Output the (X, Y) coordinate of the center of the cell containing the given text.  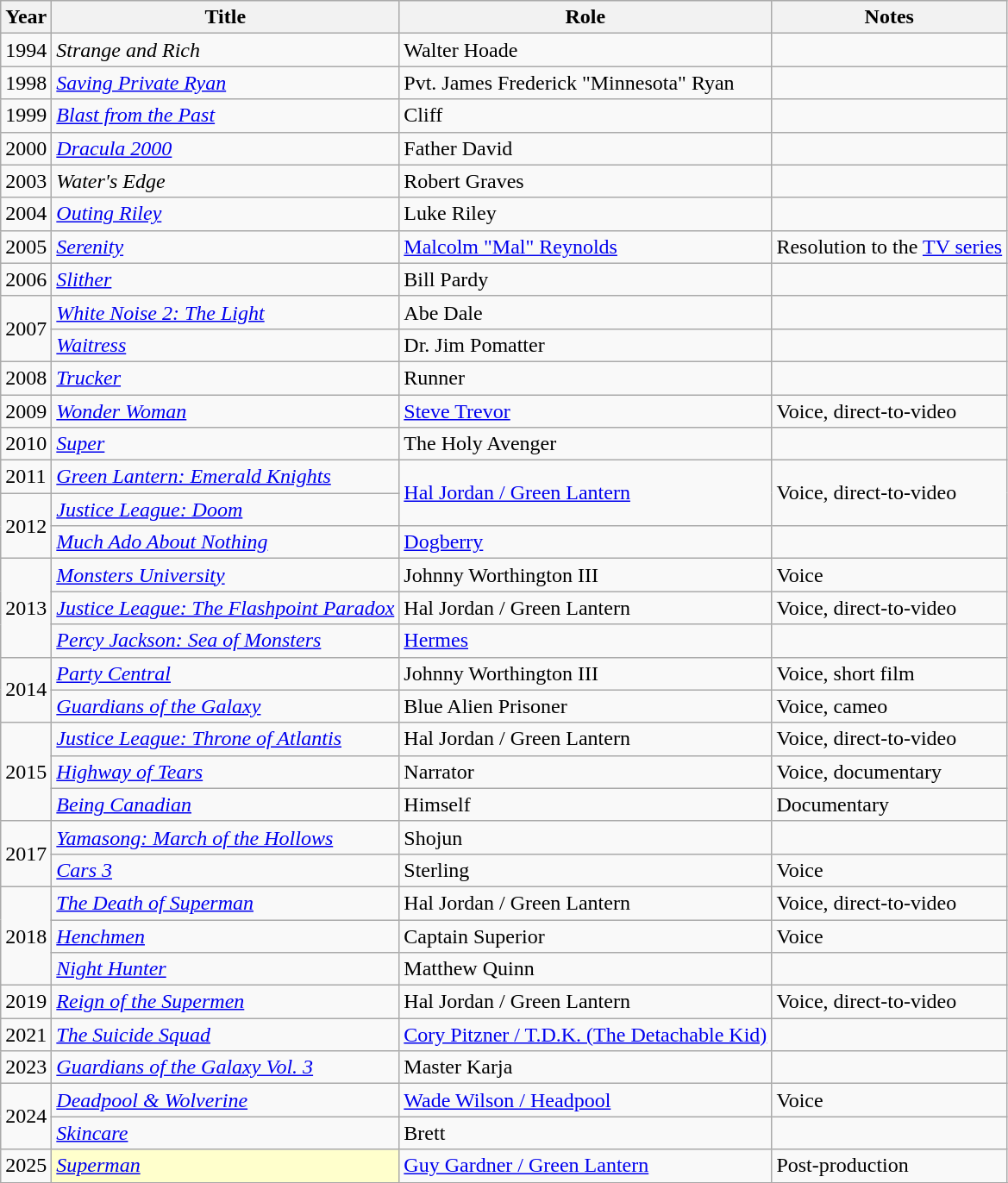
2023 (26, 1067)
Super (226, 444)
Himself (585, 804)
Year (26, 17)
2024 (26, 1117)
Matthew Quinn (585, 969)
2012 (26, 526)
Wade Wilson / Headpool (585, 1100)
2021 (26, 1035)
Post-production (890, 1166)
2018 (26, 936)
The Suicide Squad (226, 1035)
Voice, short film (890, 673)
The Death of Superman (226, 903)
Dracula 2000 (226, 148)
Outing Riley (226, 214)
1998 (26, 83)
2004 (26, 214)
Master Karja (585, 1067)
Cory Pitzner / T.D.K. (The Detachable Kid) (585, 1035)
Wonder Woman (226, 411)
Night Hunter (226, 969)
Captain Superior (585, 936)
Dr. Jim Pomatter (585, 345)
Highway of Tears (226, 772)
Cliff (585, 116)
Title (226, 17)
Resolution to the TV series (890, 247)
Superman (226, 1166)
Serenity (226, 247)
Monsters University (226, 575)
Party Central (226, 673)
Guardians of the Galaxy Vol. 3 (226, 1067)
Sterling (585, 870)
Guardians of the Galaxy (226, 706)
Waitress (226, 345)
Voice, documentary (890, 772)
Green Lantern: Emerald Knights (226, 477)
2009 (26, 411)
Much Ado About Nothing (226, 542)
Skincare (226, 1133)
White Noise 2: The Light (226, 312)
Being Canadian (226, 804)
Blue Alien Prisoner (585, 706)
2006 (26, 279)
2017 (26, 854)
The Holy Avenger (585, 444)
Blast from the Past (226, 116)
Cars 3 (226, 870)
2000 (26, 148)
Justice League: Doom (226, 510)
Slither (226, 279)
Yamasong: March of the Hollows (226, 837)
Deadpool & Wolverine (226, 1100)
Bill Pardy (585, 279)
2019 (26, 1002)
Robert Graves (585, 181)
Walter Hoade (585, 50)
Role (585, 17)
1994 (26, 50)
Guy Gardner / Green Lantern (585, 1166)
Voice, cameo (890, 706)
Steve Trevor (585, 411)
Brett (585, 1133)
Malcolm "Mal" Reynolds (585, 247)
Henchmen (226, 936)
Dogberry (585, 542)
Strange and Rich (226, 50)
2015 (26, 772)
2025 (26, 1166)
Saving Private Ryan (226, 83)
Reign of the Supermen (226, 1002)
2011 (26, 477)
2008 (26, 378)
2010 (26, 444)
2013 (26, 608)
Trucker (226, 378)
Water's Edge (226, 181)
2014 (26, 690)
Documentary (890, 804)
Father David (585, 148)
Shojun (585, 837)
2003 (26, 181)
1999 (26, 116)
Narrator (585, 772)
Percy Jackson: Sea of Monsters (226, 641)
2005 (26, 247)
Notes (890, 17)
2007 (26, 329)
Luke Riley (585, 214)
Abe Dale (585, 312)
Pvt. James Frederick "Minnesota" Ryan (585, 83)
Justice League: Throne of Atlantis (226, 739)
Hermes (585, 641)
Justice League: The Flashpoint Paradox (226, 608)
Runner (585, 378)
